Detect which cell encompasses the target text, then output its (X, Y) center coordinate. 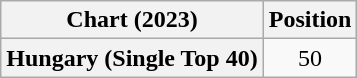
Chart (2023) (132, 20)
Position (310, 20)
Hungary (Single Top 40) (132, 58)
50 (310, 58)
